For the text-containing cell, return its midpoint in (x, y) coordinate format. 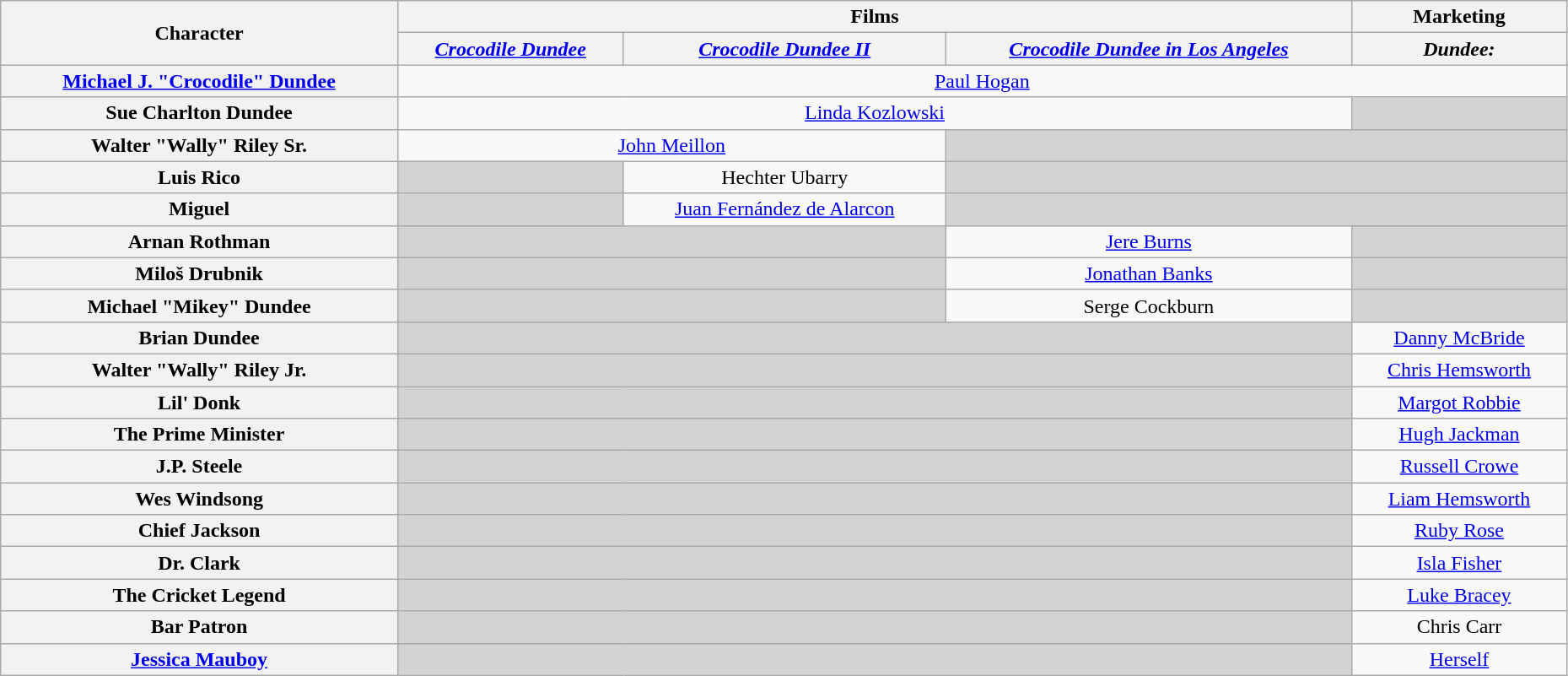
Crocodile Dundee (510, 49)
Michael "Mikey" Dundee (199, 306)
The Prime Minister (199, 435)
Walter "Wally" Riley Sr. (199, 145)
Bar Patron (199, 627)
Serge Cockburn (1149, 306)
Luke Bracey (1459, 595)
Russell Crowe (1459, 467)
Juan Fernández de Alarcon (784, 209)
Wes Windsong (199, 499)
Danny McBride (1459, 338)
Miguel (199, 209)
J.P. Steele (199, 467)
Ruby Rose (1459, 531)
Chris Carr (1459, 627)
Hugh Jackman (1459, 435)
Dundee: (1459, 49)
Lil' Donk (199, 403)
Linda Kozlowski (874, 113)
Liam Hemsworth (1459, 499)
Margot Robbie (1459, 403)
Crocodile Dundee II (784, 49)
Paul Hogan (982, 81)
Walter "Wally" Riley Jr. (199, 370)
Arnan Rothman (199, 241)
Brian Dundee (199, 338)
Chief Jackson (199, 531)
Sue Charlton Dundee (199, 113)
Miloš Drubnik (199, 273)
Hechter Ubarry (784, 177)
Michael J. "Crocodile" Dundee (199, 81)
Jonathan Banks (1149, 273)
Isla Fisher (1459, 563)
Dr. Clark (199, 563)
John Meillon (671, 145)
Herself (1459, 659)
Luis Rico (199, 177)
Marketing (1459, 17)
Films (874, 17)
Jessica Mauboy (199, 659)
Jere Burns (1149, 241)
Crocodile Dundee in Los Angeles (1149, 49)
The Cricket Legend (199, 595)
Chris Hemsworth (1459, 370)
Character (199, 33)
